Return (X, Y) of the center of cell containing provided text 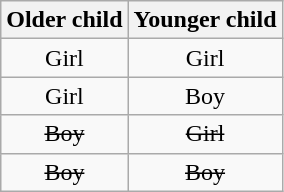
Older child (64, 20)
Younger child (205, 20)
